Output the (x, y) coordinate of the center of the cell containing the given text.  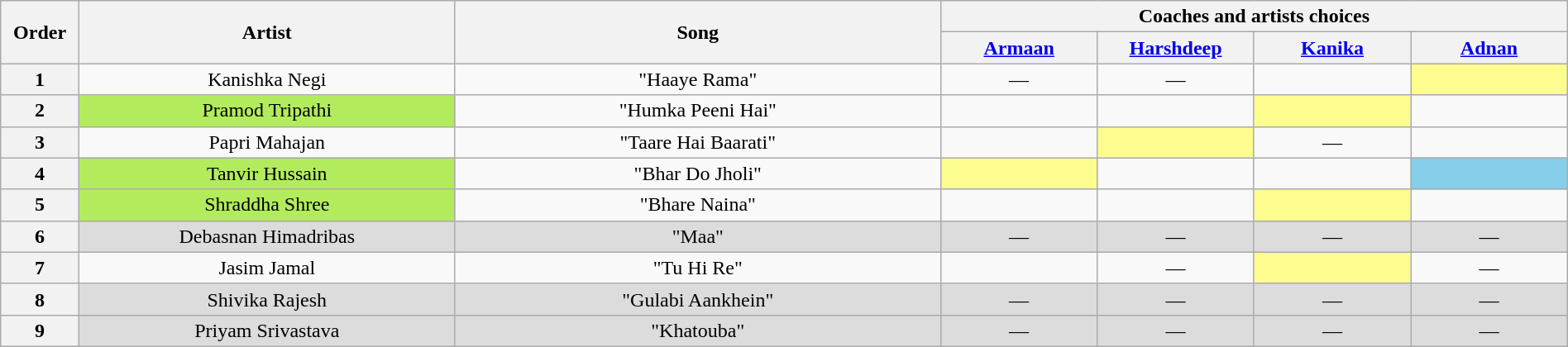
"Humka Peeni Hai" (698, 111)
Kanishka Negi (266, 79)
Jasim Jamal (266, 268)
Song (698, 32)
Adnan (1489, 48)
Priyam Srivastava (266, 330)
Shraddha Shree (266, 205)
Coaches and artists choices (1254, 17)
"Maa" (698, 236)
"Haaye Rama" (698, 79)
Pramod Tripathi (266, 111)
Debasnan Himadribas (266, 236)
5 (40, 205)
"Bhar Do Jholi" (698, 173)
Papri Mahajan (266, 142)
"Tu Hi Re" (698, 268)
Shivika Rajesh (266, 299)
9 (40, 330)
1 (40, 79)
"Gulabi Aankhein" (698, 299)
Armaan (1019, 48)
2 (40, 111)
"Bhare Naina" (698, 205)
3 (40, 142)
7 (40, 268)
"Taare Hai Baarati" (698, 142)
"Khatouba" (698, 330)
Kanika (1331, 48)
8 (40, 299)
Artist (266, 32)
Order (40, 32)
Harshdeep (1176, 48)
Tanvir Hussain (266, 173)
4 (40, 173)
6 (40, 236)
